Return (X, Y) of the center of cell containing provided text 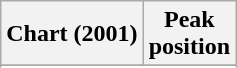
Chart (2001) (72, 34)
Peakposition (189, 34)
